For the text-containing cell, return its midpoint in [X, Y] coordinate format. 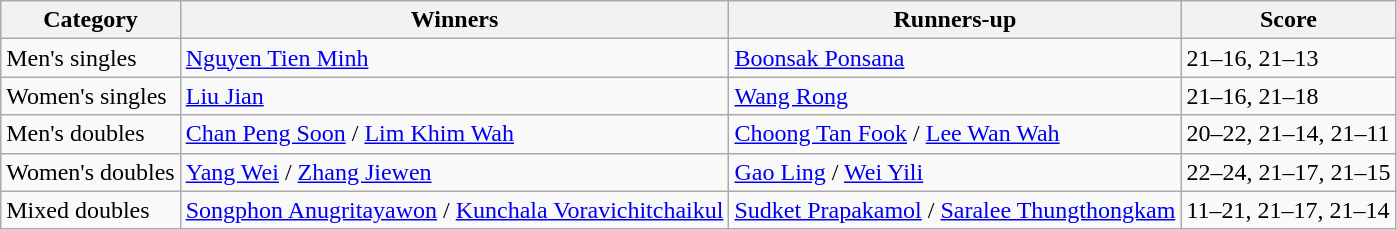
Women's singles [90, 96]
Boonsak Ponsana [955, 58]
11–21, 21–17, 21–14 [1288, 210]
Gao Ling / Wei Yili [955, 172]
Mixed doubles [90, 210]
Women's doubles [90, 172]
21–16, 21–18 [1288, 96]
Yang Wei / Zhang Jiewen [454, 172]
Nguyen Tien Minh [454, 58]
Men's singles [90, 58]
Winners [454, 20]
Score [1288, 20]
Songphon Anugritayawon / Kunchala Voravichitchaikul [454, 210]
Liu Jian [454, 96]
21–16, 21–13 [1288, 58]
Sudket Prapakamol / Saralee Thungthongkam [955, 210]
Wang Rong [955, 96]
Category [90, 20]
22–24, 21–17, 21–15 [1288, 172]
Men's doubles [90, 134]
Runners-up [955, 20]
Choong Tan Fook / Lee Wan Wah [955, 134]
Chan Peng Soon / Lim Khim Wah [454, 134]
20–22, 21–14, 21–11 [1288, 134]
